For the text-containing cell, return its midpoint in [x, y] coordinate format. 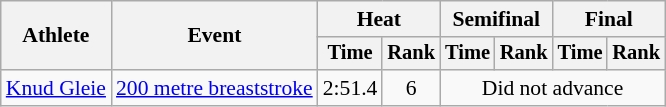
2:51.4 [350, 88]
Knud Gleie [56, 88]
6 [411, 88]
Athlete [56, 36]
Heat [379, 19]
Semifinal [496, 19]
Event [214, 36]
200 metre breaststroke [214, 88]
Final [609, 19]
Did not advance [552, 88]
